Extract the (X, Y) coordinate from the center of the cell holding the provided text.  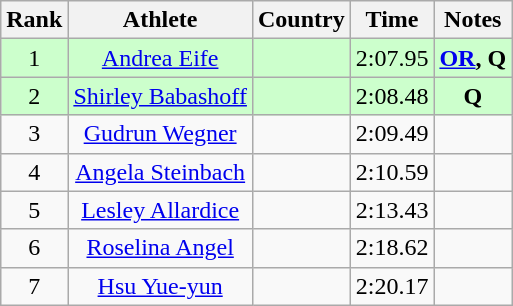
Shirley Babashoff (160, 96)
Athlete (160, 20)
1 (34, 58)
2:07.95 (392, 58)
Notes (473, 20)
Time (392, 20)
Andrea Eife (160, 58)
4 (34, 172)
Country (301, 20)
2:20.17 (392, 286)
2 (34, 96)
7 (34, 286)
5 (34, 210)
Roselina Angel (160, 248)
Angela Steinbach (160, 172)
Q (473, 96)
Hsu Yue-yun (160, 286)
Lesley Allardice (160, 210)
6 (34, 248)
OR, Q (473, 58)
Gudrun Wegner (160, 134)
2:13.43 (392, 210)
3 (34, 134)
2:08.48 (392, 96)
Rank (34, 20)
2:10.59 (392, 172)
2:18.62 (392, 248)
2:09.49 (392, 134)
